Pinpoint the cell where the given text exists, returning its [X, Y] midpoint coordinate. 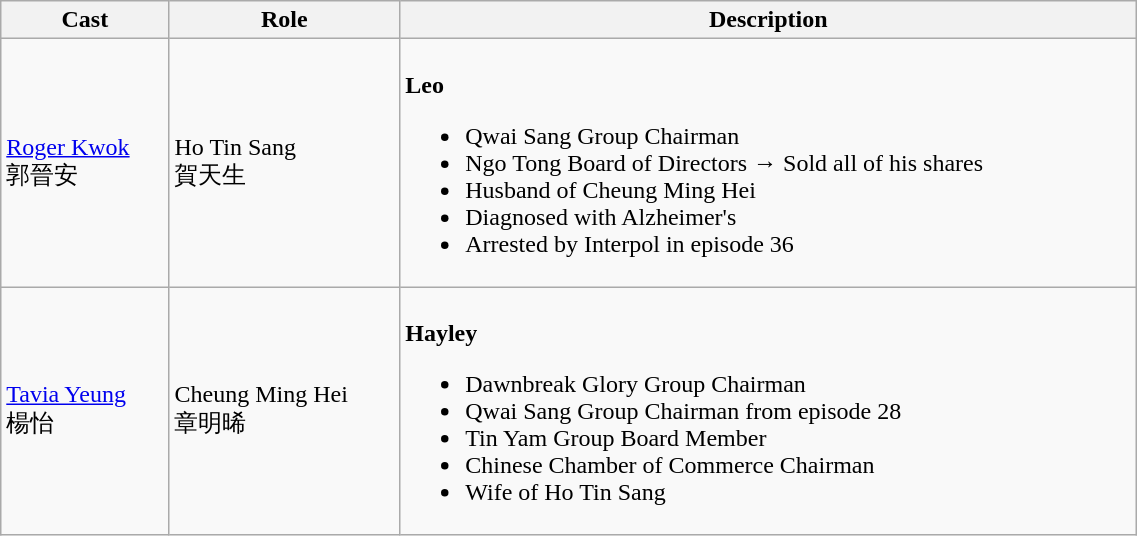
Role [284, 20]
Roger Kwok 郭晉安 [85, 163]
Cheung Ming Hei章明晞 [284, 411]
Ho Tin Sang賀天生 [284, 163]
Tavia Yeung 楊怡 [85, 411]
Description [768, 20]
Cast [85, 20]
